Provide the (X, Y) coordinate of the cell's center where the given text is located.  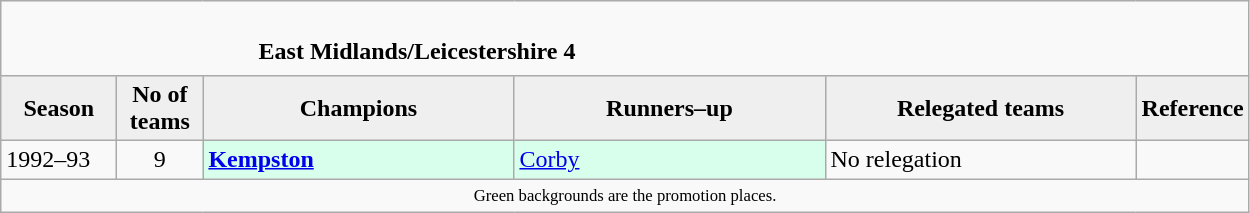
Green backgrounds are the promotion places. (626, 194)
No of teams (160, 108)
Runners–up (670, 108)
9 (160, 159)
1992–93 (59, 159)
Relegated teams (980, 108)
Reference (1192, 108)
No relegation (980, 159)
Corby (670, 159)
Kempston (358, 159)
Champions (358, 108)
Season (59, 108)
